Search for the cell housing the specified text and yield its (X, Y) center coordinate. 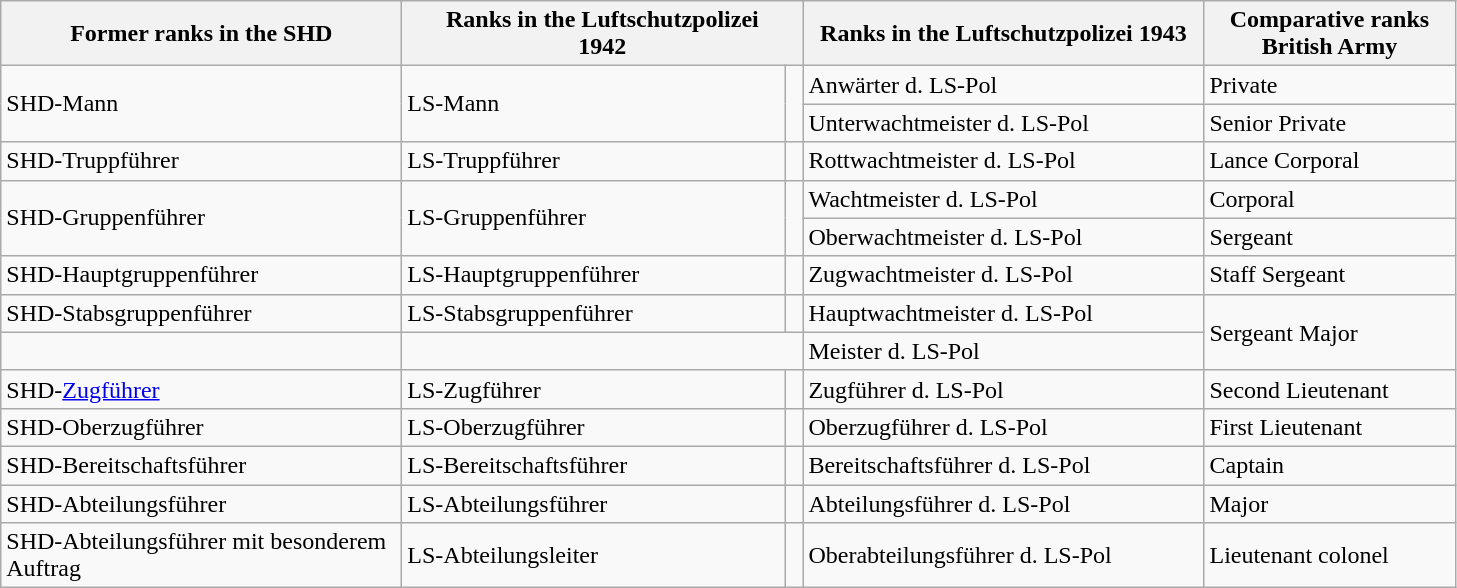
SHD-Bereitschaftsführer (202, 465)
Corporal (1330, 199)
SHD-Oberzugführer (202, 427)
LS-Abteilungsleiter (594, 556)
LS-Zugführer (594, 389)
LS-Abteilungsführer (594, 503)
Second Lieutenant (1330, 389)
Wachtmeister d. LS-Pol (1004, 199)
Oberabteilungsführer d. LS-Pol (1004, 556)
Zugführer d. LS-Pol (1004, 389)
SHD-Abteilungsführer mit besonderem Auftrag (202, 556)
SHD-Stabsgruppenführer (202, 313)
SHD-Abteilungsführer (202, 503)
SHD-Gruppenführer (202, 218)
Abteilungsführer d. LS-Pol (1004, 503)
Captain (1330, 465)
Ranks in the Luftschutzpolizei 1943 (1004, 34)
Senior Private (1330, 123)
Lieutenant colonel (1330, 556)
Hauptwachtmeister d. LS-Pol (1004, 313)
LS-Truppführer (594, 161)
SHD-Truppführer (202, 161)
SHD-Mann (202, 104)
LS-Gruppenführer (594, 218)
Unterwachtmeister d. LS-Pol (1004, 123)
Rottwachtmeister d. LS-Pol (1004, 161)
SHD-Zugführer (202, 389)
Bereitschaftsführer d. LS-Pol (1004, 465)
LS-Bereitschaftsführer (594, 465)
Lance Corporal (1330, 161)
Comparative ranks British Army (1330, 34)
LS-Oberzugführer (594, 427)
Private (1330, 85)
LS-Mann (594, 104)
Sergeant (1330, 237)
Oberwachtmeister d. LS-Pol (1004, 237)
Staff Sergeant (1330, 275)
Sergeant Major (1330, 332)
Oberzugführer d. LS-Pol (1004, 427)
Meister d. LS-Pol (1004, 351)
LS-Stabsgruppenführer (594, 313)
Zugwachtmeister d. LS-Pol (1004, 275)
Anwärter d. LS-Pol (1004, 85)
SHD-Hauptgruppenführer (202, 275)
Major (1330, 503)
Former ranks in the SHD (202, 34)
LS-Hauptgruppenführer (594, 275)
First Lieutenant (1330, 427)
Ranks in the Luftschutzpolizei1942 (602, 34)
